Detect which cell encompasses the target text, then output its [x, y] center coordinate. 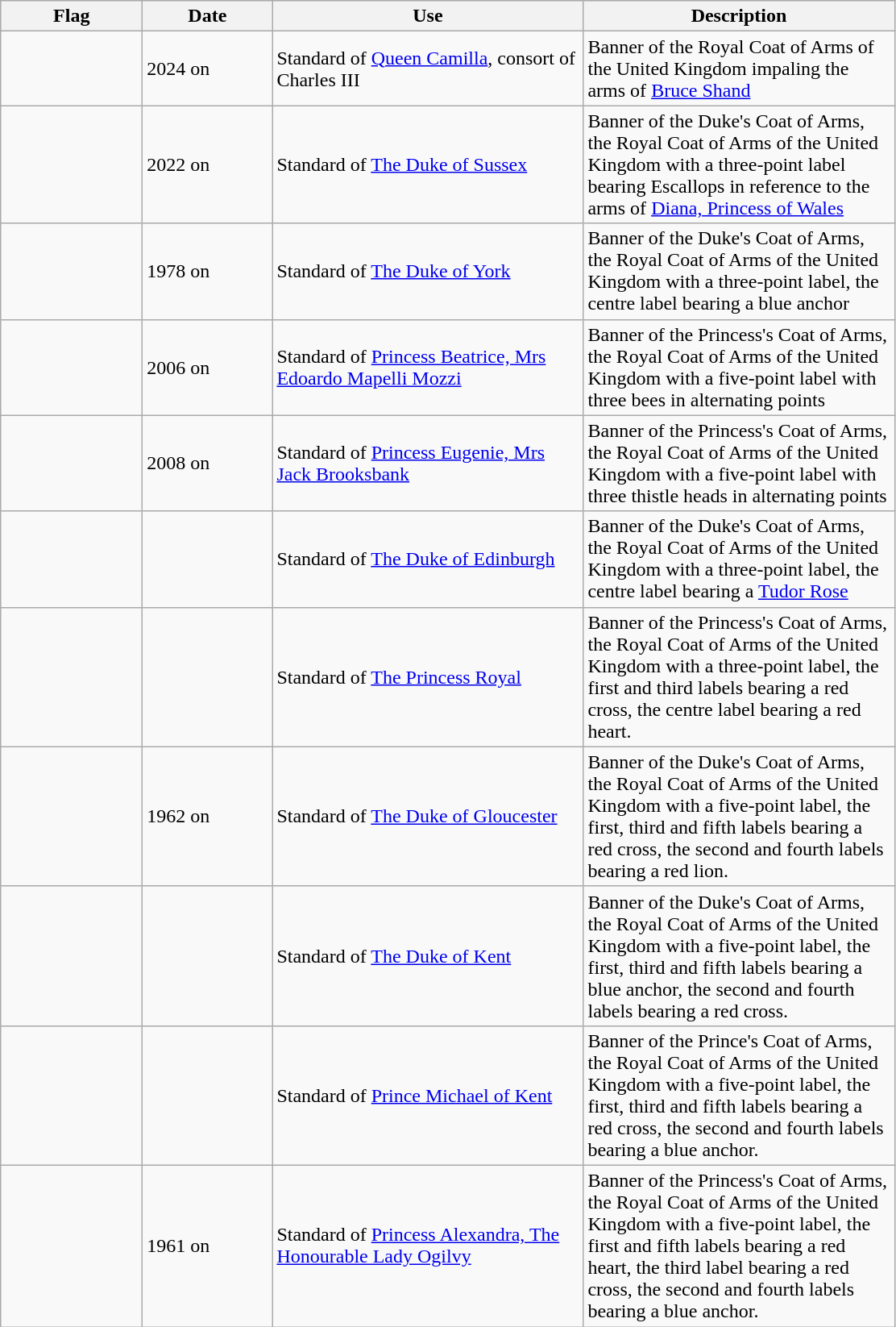
1961 on [208, 1246]
Standard of Prince Michael of Kent [428, 1095]
1962 on [208, 816]
2022 on [208, 164]
Use [428, 16]
Flag [72, 16]
Standard of Princess Eugenie, Mrs Jack Brooksbank [428, 463]
Description [739, 16]
Standard of Princess Alexandra, The Honourable Lady Ogilvy [428, 1246]
Standard of The Duke of Gloucester [428, 816]
Standard of The Princess Royal [428, 677]
Banner of the Duke's Coat of Arms, the Royal Coat of Arms of the United Kingdom with a three-point label, the centre label bearing a blue anchor [739, 271]
2024 on [208, 69]
Standard of Queen Camilla, consort of Charles III [428, 69]
Standard of Princess Beatrice, Mrs Edoardo Mapelli Mozzi [428, 368]
2008 on [208, 463]
Standard of The Duke of Kent [428, 956]
Standard of The Duke of York [428, 271]
Date [208, 16]
2006 on [208, 368]
Banner of the Duke's Coat of Arms, the Royal Coat of Arms of the United Kingdom with a three-point label, the centre label bearing a Tudor Rose [739, 560]
1978 on [208, 271]
Banner of the Royal Coat of Arms of the United Kingdom impaling the arms of Bruce Shand [739, 69]
Standard of The Duke of Sussex [428, 164]
Standard of The Duke of Edinburgh [428, 560]
Banner of the Princess's Coat of Arms, the Royal Coat of Arms of the United Kingdom with a five-point label with three bees in alternating points [739, 368]
